Return [x, y] of the center of cell containing provided text 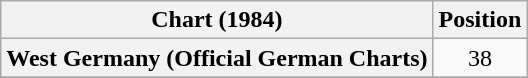
Chart (1984) [217, 20]
38 [480, 58]
Position [480, 20]
West Germany (Official German Charts) [217, 58]
